Determine the [x, y] coordinate at the center of the cell enclosing the given text.  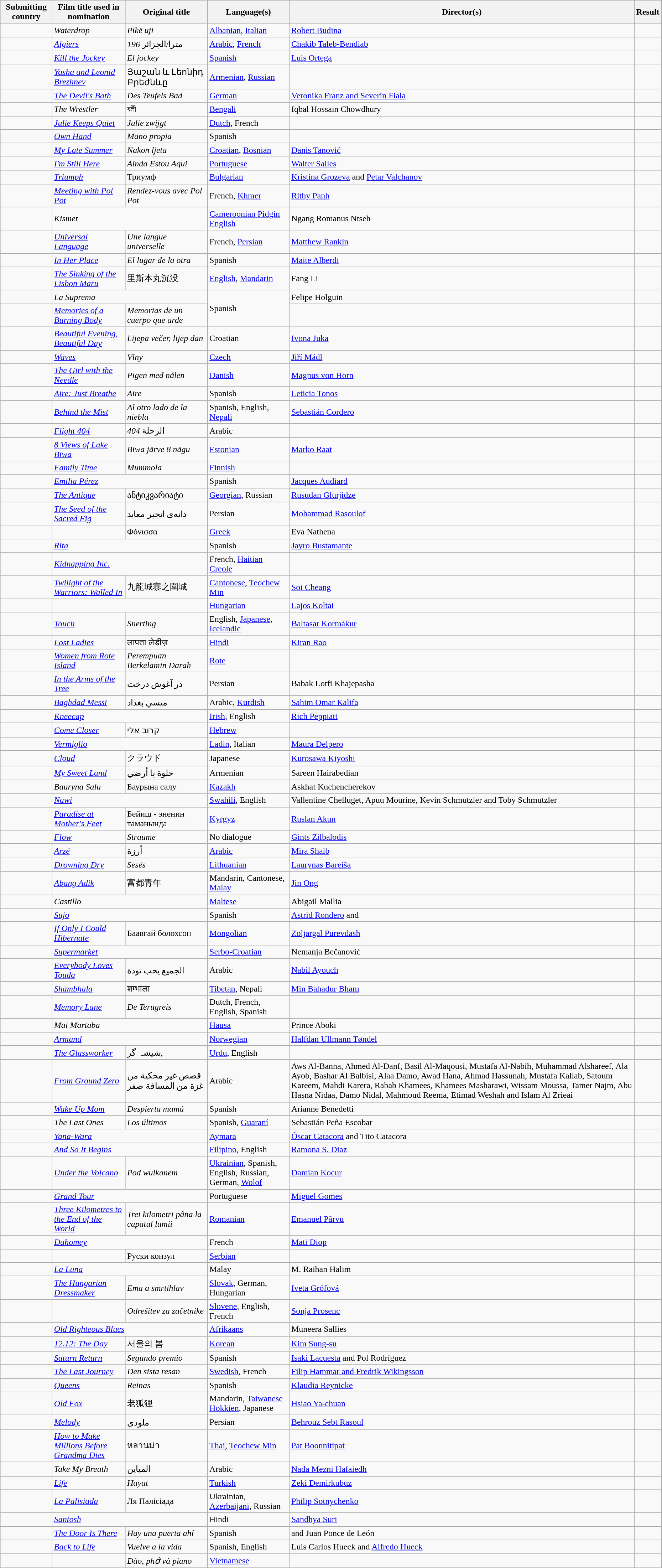
Al otro lado de la niebla [166, 412]
Thai, Teochew Min [249, 1445]
French, Persian [249, 242]
Saturn Return [88, 1358]
El jockey [166, 58]
里斯本丸沉没 [166, 279]
The Glassworker [88, 1053]
Baltasar Kormákur [462, 623]
قصص غير محكية من غزة من المسافة صفر [166, 1081]
Turkish [249, 1483]
Flight 404 [88, 431]
Vietnamese [249, 1561]
Swedish, French [249, 1372]
Hungarian [249, 605]
Serbo-Croatian [249, 952]
Mongolian [249, 933]
M. Raihan Halim [462, 1269]
Supermarket [130, 952]
French, Khmer [249, 195]
Danish [249, 376]
Pikë uji [166, 30]
Tibetan, Nepali [249, 988]
Universal Language [88, 242]
Nemanja Bečanović [462, 952]
Jin Ong [462, 883]
Hay una puerta ahí [166, 1533]
Руски конзул [166, 1256]
Prince Aboki [462, 1025]
Castillo [130, 901]
Abang Adik [88, 883]
Arabic, French [249, 44]
Dahomey [130, 1242]
Touch [88, 623]
Kim Sung-su [462, 1344]
Drowning Dry [88, 865]
Norwegian [249, 1039]
The Hungarian Dressmaker [88, 1288]
The Antique [88, 495]
Veronika Franz and Severin Fiala [462, 96]
The Last Ones [88, 1122]
Ramona S. Diaz [462, 1149]
Nabil Ayouch [462, 970]
Sandhya Suri [462, 1520]
Kidnapping Inc. [130, 564]
Sonja Prosenc [462, 1311]
Mati Diop [462, 1242]
The Last Journey [88, 1372]
Marko Raat [462, 449]
Queens [88, 1385]
Felipe Holguin [462, 297]
Armenian [249, 773]
Abigail Mallia [462, 901]
Pod wulkanem [166, 1173]
Mai Martaba [130, 1025]
Ivona Juka [462, 338]
Armenian, Russian [249, 77]
Aire: Just Breathe [88, 394]
Slovene, English, French [249, 1311]
Walter Salles [462, 164]
Zeki Demirkubuz [462, 1483]
Spanish, English, Nepali [249, 412]
クラウド [166, 758]
Julie zwijgt [166, 123]
Everybody Loves Touda [88, 970]
Kneecap [130, 716]
Hsiao Ya-chuan [462, 1404]
Armand [130, 1039]
Snerting [166, 623]
Damian Kocur [462, 1173]
Nawi [130, 800]
شیشہ گر, [166, 1053]
Kismet [130, 219]
Triumph [88, 177]
Take My Breath [88, 1469]
Cloud [88, 758]
Rich Peppiatt [462, 716]
Submitting country [26, 12]
Ladin, Italian [249, 744]
حلوة يا أرضي [166, 773]
Sareen Hairabedian [462, 773]
404 الرحلة [166, 431]
Laurynas Bareiša [462, 865]
富都青年 [166, 883]
Ema a smrtihlav [166, 1288]
Триумф [166, 177]
Bauryna Salu [88, 787]
Mano propia [166, 136]
Waves [88, 357]
I'm Still Here [88, 164]
Muneera Sallies [462, 1329]
Danis Tanović [462, 150]
Greek [249, 532]
Sebastián Cordero [462, 412]
French [249, 1242]
Life [88, 1483]
The Wrestler [88, 109]
Beautiful Evening, Beautiful Day [88, 338]
Memorias de un cuerpo que arde [166, 315]
In the Arms of the Tree [88, 684]
Arzé [88, 851]
Yasha and Leonid Brezhnev [88, 77]
Kyrgyz [249, 819]
ميسي بغداد [166, 703]
Баавгай болохсон [166, 933]
Бейиш - эненин таманында [166, 819]
Ainda Estou Aqui [166, 164]
Zoljargal Purevdash [462, 933]
Lijepa večer, lijep dan [166, 338]
Paradise at Mother's Feet [88, 819]
Sujo [130, 915]
Nakon ljeta [166, 150]
المباين [166, 1469]
Jacques Audiard [462, 481]
Maltese [249, 901]
Women from Rote Island [88, 661]
Filip Hammar and Fredrik Wikingsson [462, 1372]
Sahim Omar Kalifa [462, 703]
Finnish [249, 467]
老狐狸 [166, 1404]
Straume [166, 837]
Result [648, 12]
Swahili, English [249, 800]
Perempuan Berkelamin Darah [166, 661]
Isaki Lacuesta and Pol Rodríguez [462, 1358]
Leticia Tonos [462, 394]
Den sista resan [166, 1372]
Memory Lane [88, 1007]
Sesės [166, 865]
Romanian [249, 1219]
French, Haitian Creole [249, 564]
Kill the Jockey [88, 58]
الجميع يحب تودة [166, 970]
De Terugreis [166, 1007]
Aymara [249, 1136]
Own Hand [88, 136]
Trei kilometri pâna la capatul lumii [166, 1219]
My Late Summer [88, 150]
Three Kilometres to the End of the World [88, 1219]
বলী [166, 109]
Santosh [130, 1520]
Mandarin, Taiwanese Hokkien, Japanese [249, 1404]
Ruslan Akun [462, 819]
Rithy Panh [462, 195]
Come Closer [88, 730]
Mummola [166, 467]
Klaudia Reynicke [462, 1385]
Shambhala [88, 988]
Philip Sotnychenko [462, 1501]
Urdu, English [249, 1053]
Rusudan Glurjidze [462, 495]
Hayat [166, 1483]
Irish, English [249, 716]
Pat Boonnitipat [462, 1445]
Yana-Wara [130, 1136]
Back to Life [88, 1547]
서울의 봄 [166, 1344]
Odrešitev za začetnike [166, 1311]
Melody [88, 1422]
Behind the Mist [88, 412]
Arianne Benedetti [462, 1109]
Nada Mezni Hafaiedh [462, 1469]
Vermiglio [130, 744]
The Girl with the Needle [88, 376]
Kristina Grozeva and Petar Valchanov [462, 177]
Serbian [249, 1256]
Ukrainian, Azerbaijani, Russian [249, 1501]
Astrid Rondero and [462, 915]
Luis Ortega [462, 58]
Flow [88, 837]
If Only I Could Hibernate [88, 933]
Rendez-vous avec Pol Pot [166, 195]
Maite Alberdi [462, 260]
Kiran Rao [462, 642]
Pigen med nålen [166, 376]
Rote [249, 661]
How to Make Millions Before Grandma Dies [88, 1445]
Emanuel Pârvu [462, 1219]
Sebastián Peña Escobar [462, 1122]
In Her Place [88, 260]
Spanish, Guaraní [249, 1122]
शम्भाला [166, 988]
Algiers [88, 44]
12.12: The Day [88, 1344]
Despierta mamá [166, 1109]
Mandarin, Cantonese, Malay [249, 883]
And So It Begins [130, 1149]
Croatian, Bosnian [249, 150]
and Juan Ponce de León [462, 1533]
Japanese [249, 758]
Kazakh [249, 787]
Original title [166, 12]
Grand Tour [130, 1196]
Bengali [249, 109]
Language(s) [249, 12]
Afrikaans [249, 1329]
Film title used in nomination [88, 12]
Askhat Kuchencherekov [462, 787]
8 Views of Lake Biwa [88, 449]
Φόνισσα [166, 532]
Malay [249, 1269]
Bulgarian [249, 177]
Halfdan Ullmann Tøndel [462, 1039]
Luis Carlos Hueck and Alfredo Hueck [462, 1547]
Soi Cheang [462, 587]
Arabic, Kurdish [249, 703]
Miguel Gomes [462, 1196]
Chakib Taleb-Bendiab [462, 44]
Mohammad Rasoulof [462, 514]
Slovak, German, Hungarian [249, 1288]
Robert Budina [462, 30]
Dutch, French [249, 123]
Magnus von Horn [462, 376]
The Seed of the Sacred Fig [88, 514]
Ngang Romanus Ntseh [462, 219]
Баурына салу [166, 787]
Jayro Bustamante [462, 545]
El lugar de la otra [166, 260]
Old Righteous Blues [130, 1329]
Georgian, Russian [249, 495]
Behrouz Sebt Rasoul [462, 1422]
Des Teufels Bad [166, 96]
หลานม่า [166, 1445]
Wake Up Mom [88, 1109]
My Sweet Land [88, 773]
Hausa [249, 1025]
लापता लेडीज़ [166, 642]
Iqbal Hossain Chowdhury [462, 109]
Estonian [249, 449]
Waterdrop [88, 30]
Julie Keeps Quiet [88, 123]
Director(s) [462, 12]
The Sinking of the Lisbon Maru [88, 279]
Maura Delpero [462, 744]
Croatian [249, 338]
Los últimos [166, 1122]
Matthew Rankin [462, 242]
دانه‌ی انجیر معابد [166, 514]
Lost Ladies [88, 642]
Meeting with Pol Pot [88, 195]
La Palisiada [88, 1501]
Segundo premio [166, 1358]
קרוב אלי [166, 730]
Family Time [88, 467]
Đào, phở và piano [166, 1561]
Min Bahadur Bham [462, 988]
Twilight of the Warriors: Walled In [88, 587]
English, Mandarin [249, 279]
Eva Nathena [462, 532]
Óscar Catacora and Tito Catacora [462, 1136]
Cantonese, Teochew Min [249, 587]
Czech [249, 357]
Biwa järve 8 nägu [166, 449]
Cameroonian Pidgin English [249, 219]
Lithuanian [249, 865]
Jiří Mádl [462, 357]
Vuelve a la vida [166, 1547]
Vlny [166, 357]
Ukrainian, Spanish, English, Russian, German, Wolof [249, 1173]
Mira Shaib [462, 851]
Lajos Koltai [462, 605]
Babak Lotfi Khajepasha [462, 684]
German [249, 96]
No dialogue [249, 837]
196 مترا/الجزائر [166, 44]
九龍城寨之圍城 [166, 587]
Kurosawa Kiyoshi [462, 758]
Rita [130, 545]
ملودی [166, 1422]
Baghdad Messi [88, 703]
أرزة [166, 851]
Յաշան և Լեոնիդ Բրեժնևը [166, 77]
Vallentine Chelluget, Apuu Mourine, Kevin Schmutzler and Toby Schmutzler [462, 800]
Memories of a Burning Body [88, 315]
Korean [249, 1344]
Aire [166, 394]
Ля Палісіада [166, 1501]
Spanish, English [249, 1547]
Under the Volcano [88, 1173]
Gints Zilbalodis [462, 837]
English, Japanese, Icelandic [249, 623]
The Door Is There [88, 1533]
Old Fox [88, 1404]
ანტიკვარიატი [166, 495]
Fang Li [462, 279]
Reinas [166, 1385]
Hebrew [249, 730]
Filipino, English [249, 1149]
Une langue universelle [166, 242]
The Devil's Bath [88, 96]
Albanian, Italian [249, 30]
Iveta Grófová [462, 1288]
Emilia Pérez [130, 481]
From Ground Zero [88, 1081]
Dutch, French, English, Spanish [249, 1007]
در آغوش درخت [166, 684]
La Luna [130, 1269]
La Suprema [130, 297]
